Search for the cell housing the specified text and yield its (X, Y) center coordinate. 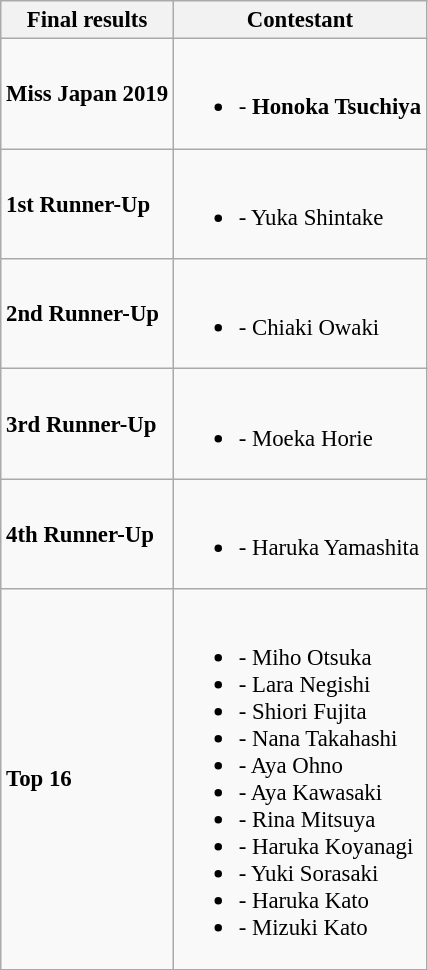
2nd Runner-Up (88, 314)
- Moeka Horie (300, 424)
- Honoka Tsuchiya (300, 94)
Miss Japan 2019 (88, 94)
- Yuka Shintake (300, 204)
1st Runner-Up (88, 204)
Top 16 (88, 779)
3rd Runner-Up (88, 424)
Final results (88, 20)
- Chiaki Owaki (300, 314)
4th Runner-Up (88, 534)
Contestant (300, 20)
- Haruka Yamashita (300, 534)
